Return [x, y] of the center of cell containing provided text 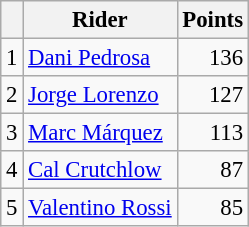
87 [212, 170]
1 [12, 58]
Valentino Rossi [100, 208]
2 [12, 95]
Marc Márquez [100, 133]
113 [212, 133]
85 [212, 208]
Rider [100, 20]
Dani Pedrosa [100, 58]
5 [12, 208]
136 [212, 58]
4 [12, 170]
Jorge Lorenzo [100, 95]
Points [212, 20]
3 [12, 133]
Cal Crutchlow [100, 170]
127 [212, 95]
